Determine the [x, y] coordinate at the center of the cell enclosing the given text.  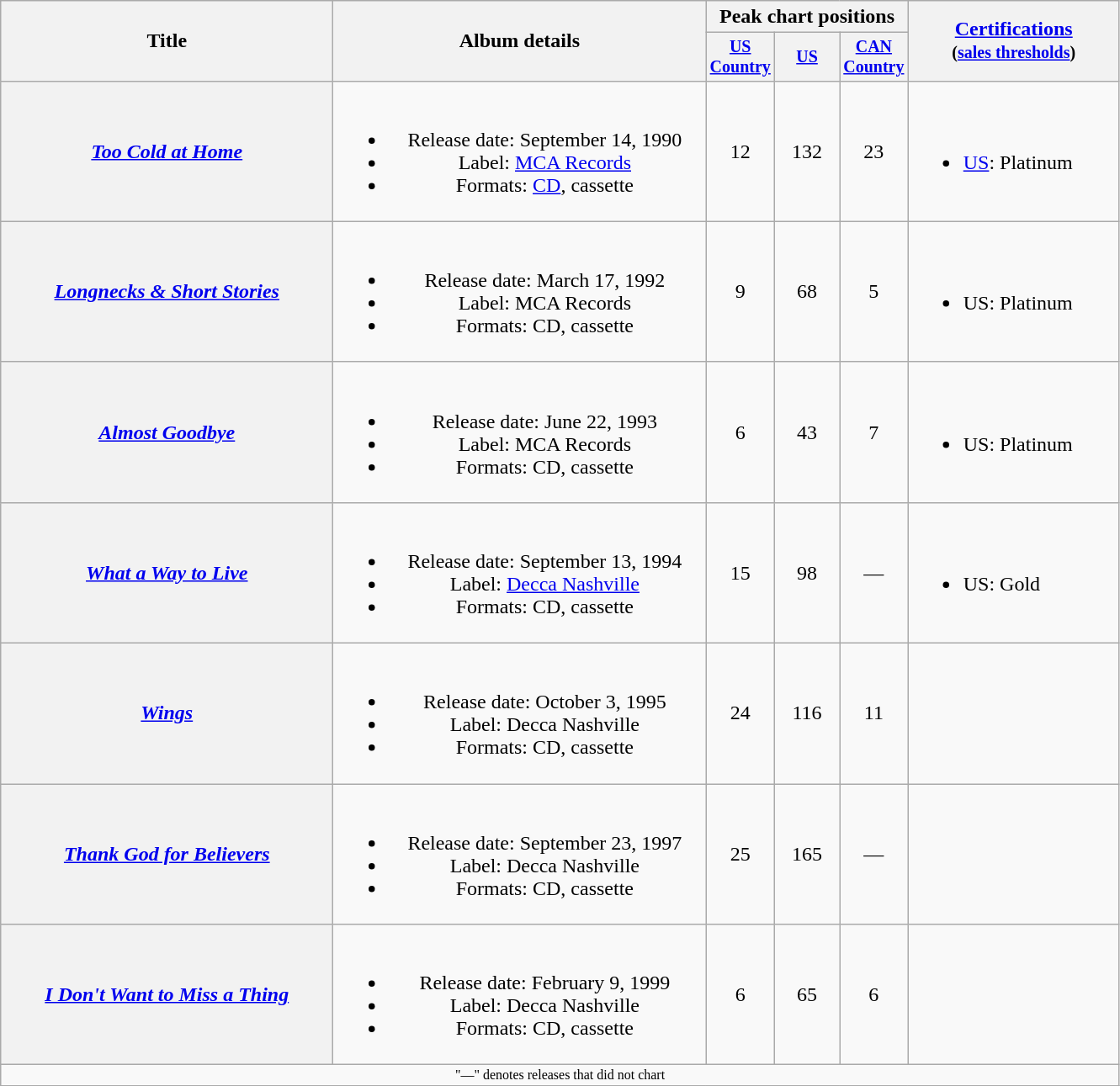
165 [808, 855]
24 [740, 713]
116 [808, 713]
65 [808, 994]
Release date: September 13, 1994Label: Decca NashvilleFormats: CD, cassette [520, 572]
98 [808, 572]
Longnecks & Short Stories [167, 291]
Certifications(sales thresholds) [1013, 41]
132 [808, 151]
Almost Goodbye [167, 432]
Release date: February 9, 1999Label: Decca NashvilleFormats: CD, cassette [520, 994]
23 [874, 151]
Release date: June 22, 1993Label: MCA RecordsFormats: CD, cassette [520, 432]
Thank God for Believers [167, 855]
68 [808, 291]
"—" denotes releases that did not chart [560, 1075]
15 [740, 572]
I Don't Want to Miss a Thing [167, 994]
25 [740, 855]
Release date: October 3, 1995Label: Decca NashvilleFormats: CD, cassette [520, 713]
5 [874, 291]
Too Cold at Home [167, 151]
What a Way to Live [167, 572]
Release date: March 17, 1992Label: MCA RecordsFormats: CD, cassette [520, 291]
7 [874, 432]
US [808, 57]
12 [740, 151]
Release date: September 14, 1990Label: MCA RecordsFormats: CD, cassette [520, 151]
Wings [167, 713]
43 [808, 432]
CAN Country [874, 57]
Album details [520, 41]
Release date: September 23, 1997Label: Decca NashvilleFormats: CD, cassette [520, 855]
9 [740, 291]
Title [167, 41]
11 [874, 713]
US: Gold [1013, 572]
US Country [740, 57]
Peak chart positions [807, 17]
